From the cell containing the given text, extract its center point as [x, y] coordinate. 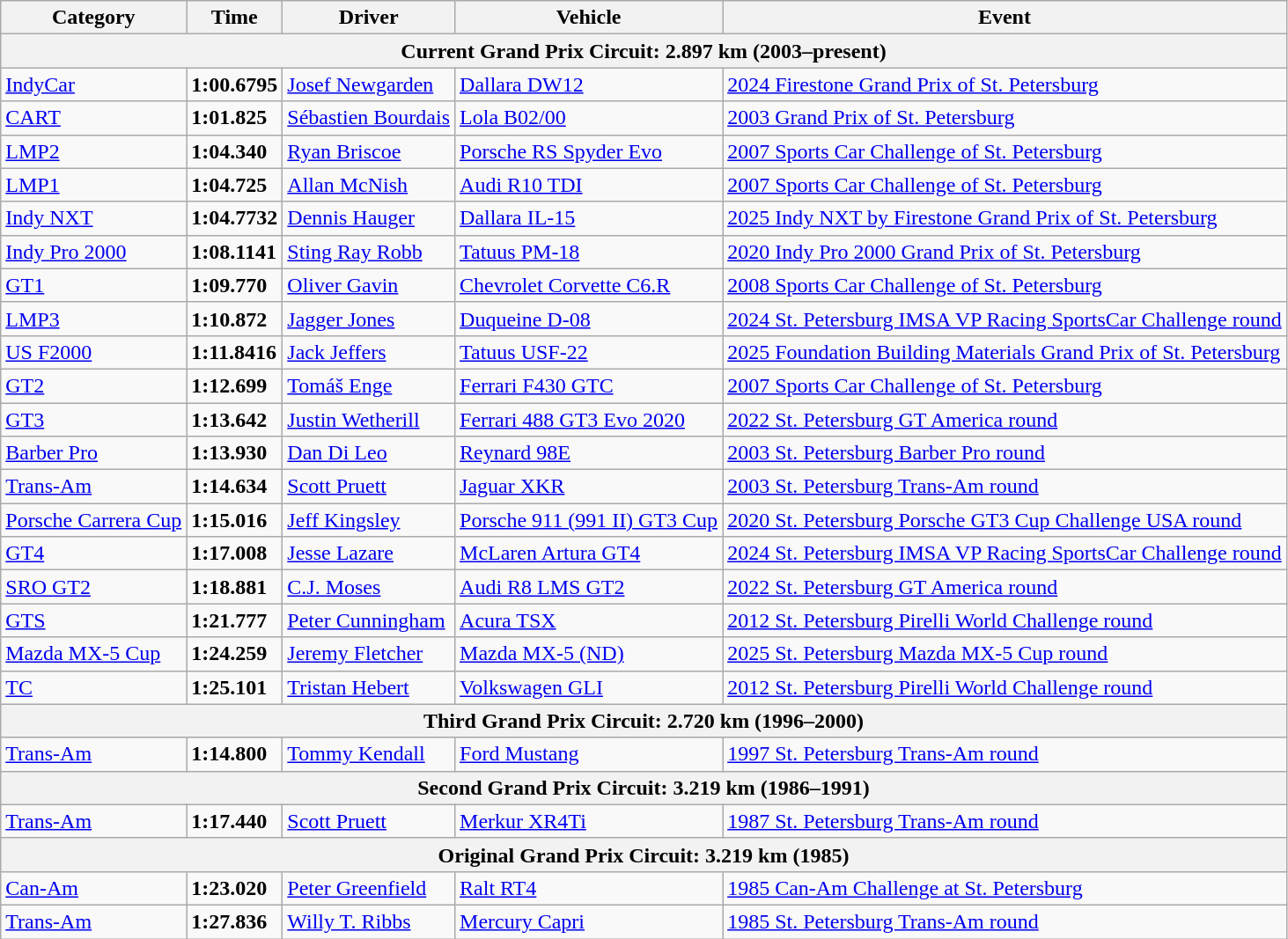
US F2000 [93, 352]
1:25.101 [234, 687]
Reynard 98E [589, 453]
McLaren Artura GT4 [589, 554]
Tatuus USF-22 [589, 352]
Josef Newgarden [369, 84]
Chevrolet Corvette C6.R [589, 285]
1997 St. Petersburg Trans-Am round [1005, 754]
2020 St. Petersburg Porsche GT3 Cup Challenge USA round [1005, 520]
Tristan Hebert [369, 687]
GT4 [93, 554]
Jeremy Fletcher [369, 654]
Jaguar XKR [589, 487]
Lola B02/00 [589, 118]
Ralt RT4 [589, 888]
1985 St. Petersburg Trans-Am round [1005, 921]
TC [93, 687]
Dan Di Leo [369, 453]
1:09.770 [234, 285]
Ford Mustang [589, 754]
2008 Sports Car Challenge of St. Petersburg [1005, 285]
2020 Indy Pro 2000 Grand Prix of St. Petersburg [1005, 252]
SRO GT2 [93, 587]
Jagger Jones [369, 319]
Ryan Briscoe [369, 151]
LMP2 [93, 151]
Current Grand Prix Circuit: 2.897 km (2003–present) [644, 51]
GTS [93, 620]
1:15.016 [234, 520]
Barber Pro [93, 453]
1:23.020 [234, 888]
1:13.642 [234, 420]
Jack Jeffers [369, 352]
1:00.6795 [234, 84]
Willy T. Ribbs [369, 921]
Oliver Gavin [369, 285]
Time [234, 18]
Audi R8 LMS GT2 [589, 587]
Merkur XR4Ti [589, 821]
C.J. Moses [369, 587]
GT2 [93, 385]
GT1 [93, 285]
2003 Grand Prix of St. Petersburg [1005, 118]
Event [1005, 18]
1:14.800 [234, 754]
1:18.881 [234, 587]
1:04.725 [234, 185]
1:08.1141 [234, 252]
1987 St. Petersburg Trans-Am round [1005, 821]
2025 St. Petersburg Mazda MX-5 Cup round [1005, 654]
Indy NXT [93, 218]
Mercury Capri [589, 921]
Volkswagen GLI [589, 687]
1:10.872 [234, 319]
LMP1 [93, 185]
Dallara IL-15 [589, 218]
Mazda MX-5 (ND) [589, 654]
2003 St. Petersburg Trans-Am round [1005, 487]
Duqueine D-08 [589, 319]
Porsche 911 (991 II) GT3 Cup [589, 520]
Justin Wetherill [369, 420]
1:01.825 [234, 118]
Porsche RS Spyder Evo [589, 151]
1:17.008 [234, 554]
Second Grand Prix Circuit: 3.219 km (1986–1991) [644, 788]
Mazda MX-5 Cup [93, 654]
IndyCar [93, 84]
1:24.259 [234, 654]
Allan McNish [369, 185]
CART [93, 118]
Ferrari 488 GT3 Evo 2020 [589, 420]
1985 Can-Am Challenge at St. Petersburg [1005, 888]
Vehicle [589, 18]
Jesse Lazare [369, 554]
Category [93, 18]
Sting Ray Robb [369, 252]
Jeff Kingsley [369, 520]
Audi R10 TDI [589, 185]
1:04.340 [234, 151]
Can-Am [93, 888]
Ferrari F430 GTC [589, 385]
2003 St. Petersburg Barber Pro round [1005, 453]
1:27.836 [234, 921]
2025 Indy NXT by Firestone Grand Prix of St. Petersburg [1005, 218]
2025 Foundation Building Materials Grand Prix of St. Petersburg [1005, 352]
Dallara DW12 [589, 84]
GT3 [93, 420]
Porsche Carrera Cup [93, 520]
Peter Greenfield [369, 888]
1:14.634 [234, 487]
Driver [369, 18]
LMP3 [93, 319]
2024 Firestone Grand Prix of St. Petersburg [1005, 84]
Tatuus PM-18 [589, 252]
Dennis Hauger [369, 218]
Tommy Kendall [369, 754]
1:12.699 [234, 385]
1:04.7732 [234, 218]
Sébastien Bourdais [369, 118]
Acura TSX [589, 620]
Original Grand Prix Circuit: 3.219 km (1985) [644, 855]
1:17.440 [234, 821]
Third Grand Prix Circuit: 2.720 km (1996–2000) [644, 721]
Indy Pro 2000 [93, 252]
Peter Cunningham [369, 620]
1:21.777 [234, 620]
1:11.8416 [234, 352]
Tomáš Enge [369, 385]
1:13.930 [234, 453]
